Return [x, y] of the center of cell containing provided text 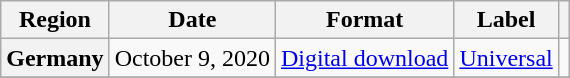
Region [55, 20]
Digital download [364, 58]
Label [506, 20]
Universal [506, 58]
Date [192, 20]
Format [364, 20]
Germany [55, 58]
October 9, 2020 [192, 58]
